Identify which cell holds the provided text, then report its [X, Y] central coordinate. 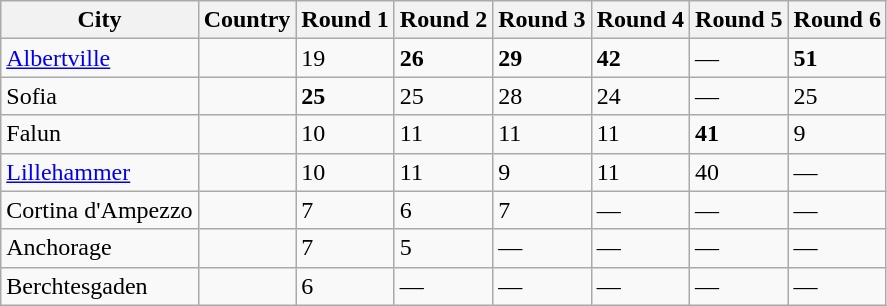
19 [345, 58]
51 [837, 58]
Albertville [100, 58]
Berchtesgaden [100, 286]
Country [247, 20]
Round 2 [443, 20]
City [100, 20]
26 [443, 58]
Lillehammer [100, 172]
Round 5 [739, 20]
Round 3 [542, 20]
Anchorage [100, 248]
Sofia [100, 96]
Cortina d'Ampezzo [100, 210]
Round 4 [640, 20]
29 [542, 58]
41 [739, 134]
28 [542, 96]
24 [640, 96]
40 [739, 172]
Round 6 [837, 20]
5 [443, 248]
42 [640, 58]
Round 1 [345, 20]
Falun [100, 134]
